Pinpoint the cell where the given text exists, returning its (x, y) midpoint coordinate. 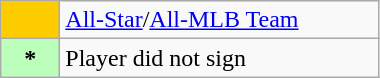
Player did not sign (220, 58)
All-Star/All-MLB Team (220, 20)
* (30, 58)
